Locate the cell with the specified text and output its [X, Y] center coordinate. 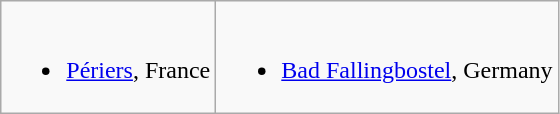
Périers, France [108, 58]
Bad Fallingbostel, Germany [387, 58]
